Provide the [x, y] coordinate of the cell's center where the given text is located.  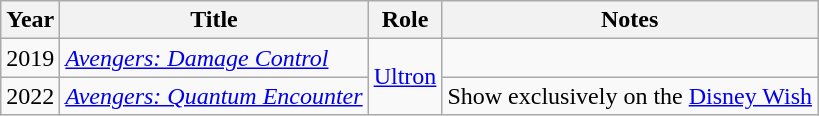
Notes [630, 20]
Avengers: Quantum Encounter [214, 96]
Avengers: Damage Control [214, 58]
Role [405, 20]
Show exclusively on the Disney Wish [630, 96]
2019 [30, 58]
Title [214, 20]
2022 [30, 96]
Ultron [405, 77]
Year [30, 20]
